Output the [X, Y] coordinate of the center of the cell containing the given text.  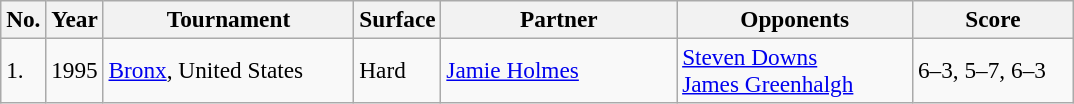
1. [24, 70]
Surface [398, 19]
No. [24, 19]
Jamie Holmes [559, 70]
Tournament [228, 19]
Bronx, United States [228, 70]
Score [994, 19]
Year [74, 19]
Partner [559, 19]
Hard [398, 70]
6–3, 5–7, 6–3 [994, 70]
Opponents [795, 19]
1995 [74, 70]
Steven Downs James Greenhalgh [795, 70]
